Search for the cell housing the specified text and yield its [X, Y] center coordinate. 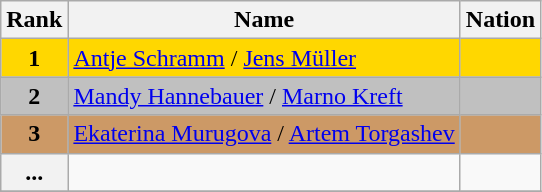
... [34, 172]
Nation [500, 20]
Mandy Hannebauer / Marno Kreft [264, 96]
Rank [34, 20]
Ekaterina Murugova / Artem Torgashev [264, 134]
1 [34, 58]
Name [264, 20]
3 [34, 134]
2 [34, 96]
Antje Schramm / Jens Müller [264, 58]
